Find where the given text appears and provide that cell's center as [X, Y] coordinate. 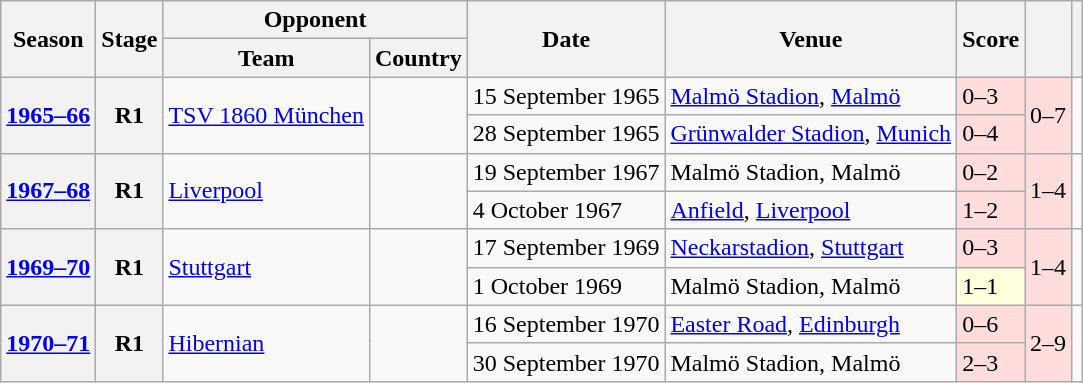
30 September 1970 [566, 362]
Venue [811, 39]
0–7 [1048, 115]
16 September 1970 [566, 324]
2–3 [991, 362]
Grünwalder Stadion, Munich [811, 134]
Score [991, 39]
19 September 1967 [566, 172]
0–2 [991, 172]
Stuttgart [266, 267]
1–1 [991, 286]
0–4 [991, 134]
4 October 1967 [566, 210]
Date [566, 39]
Stage [130, 39]
Hibernian [266, 343]
1969–70 [48, 267]
TSV 1860 München [266, 115]
Easter Road, Edinburgh [811, 324]
Team [266, 58]
Anfield, Liverpool [811, 210]
Opponent [315, 20]
28 September 1965 [566, 134]
Country [418, 58]
17 September 1969 [566, 248]
1967–68 [48, 191]
Season [48, 39]
1 October 1969 [566, 286]
0–6 [991, 324]
Neckarstadion, Stuttgart [811, 248]
15 September 1965 [566, 96]
1970–71 [48, 343]
1–2 [991, 210]
1965–66 [48, 115]
Liverpool [266, 191]
2–9 [1048, 343]
